Determine the (X, Y) coordinate at the center of the cell enclosing the given text.  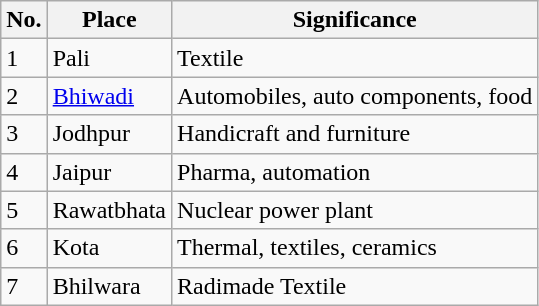
6 (24, 248)
5 (24, 210)
4 (24, 172)
Nuclear power plant (355, 210)
1 (24, 58)
Kota (109, 248)
Textile (355, 58)
Bhiwadi (109, 96)
Significance (355, 20)
Jaipur (109, 172)
Radimade Textile (355, 286)
Pharma, automation (355, 172)
Handicraft and furniture (355, 134)
Bhilwara (109, 286)
Place (109, 20)
2 (24, 96)
Thermal, textiles, ceramics (355, 248)
3 (24, 134)
No. (24, 20)
Rawatbhata (109, 210)
7 (24, 286)
Automobiles, auto components, food (355, 96)
Pali (109, 58)
Jodhpur (109, 134)
